Determine the [X, Y] coordinate at the center of the cell enclosing the given text.  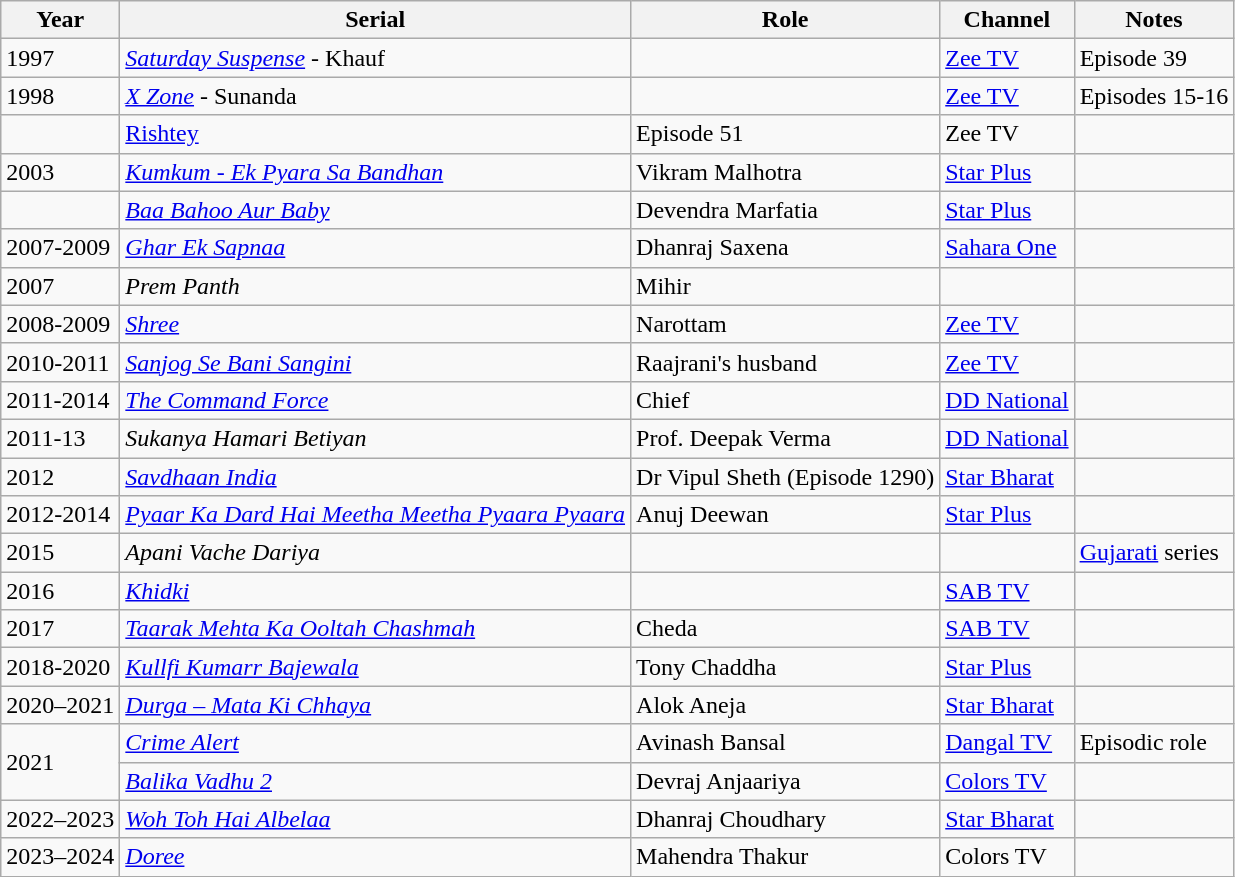
2020–2021 [60, 705]
Apani Vache Dariya [376, 553]
2011-13 [60, 438]
Saturday Suspense - Khauf [376, 58]
2021 [60, 762]
X Zone - Sunanda [376, 96]
Khidki [376, 591]
Serial [376, 20]
Chief [786, 400]
2007 [60, 286]
Pyaar Ka Dard Hai Meetha Meetha Pyaara Pyaara [376, 515]
Doree [376, 857]
2023–2024 [60, 857]
Notes [1154, 20]
Alok Aneja [786, 705]
Balika Vadhu 2 [376, 781]
Dr Vipul Sheth (Episode 1290) [786, 477]
Sanjog Se Bani Sangini [376, 362]
1998 [60, 96]
The Command Force [376, 400]
2017 [60, 629]
Narottam [786, 324]
Ghar Ek Sapnaa [376, 248]
2015 [60, 553]
Tony Chaddha [786, 667]
Episodic role [1154, 743]
Episode 39 [1154, 58]
2007-2009 [60, 248]
Sukanya Hamari Betiyan [376, 438]
Shree [376, 324]
Woh Toh Hai Albelaa [376, 819]
2022–2023 [60, 819]
Mihir [786, 286]
Kumkum - Ek Pyara Sa Bandhan [376, 172]
Channel [1007, 20]
2012 [60, 477]
2011-2014 [60, 400]
Prem Panth [376, 286]
2018-2020 [60, 667]
Avinash Bansal [786, 743]
Crime Alert [376, 743]
2010-2011 [60, 362]
Savdhaan India [376, 477]
Durga – Mata Ki Chhaya [376, 705]
Anuj Deewan [786, 515]
Devendra Marfatia [786, 210]
Vikram Malhotra [786, 172]
Mahendra Thakur [786, 857]
Raajrani's husband [786, 362]
Kullfi Kumarr Bajewala [376, 667]
Dhanraj Choudhary [786, 819]
Cheda [786, 629]
Gujarati series [1154, 553]
Devraj Anjaariya [786, 781]
2016 [60, 591]
2008-2009 [60, 324]
1997 [60, 58]
Sahara One [1007, 248]
Prof. Deepak Verma [786, 438]
Dangal TV [1007, 743]
2012-2014 [60, 515]
Baa Bahoo Aur Baby [376, 210]
Taarak Mehta Ka Ooltah Chashmah [376, 629]
Year [60, 20]
2003 [60, 172]
Rishtey [376, 134]
Episodes 15-16 [1154, 96]
Dhanraj Saxena [786, 248]
Episode 51 [786, 134]
Role [786, 20]
